From the cell containing the given text, extract its center point as [x, y] coordinate. 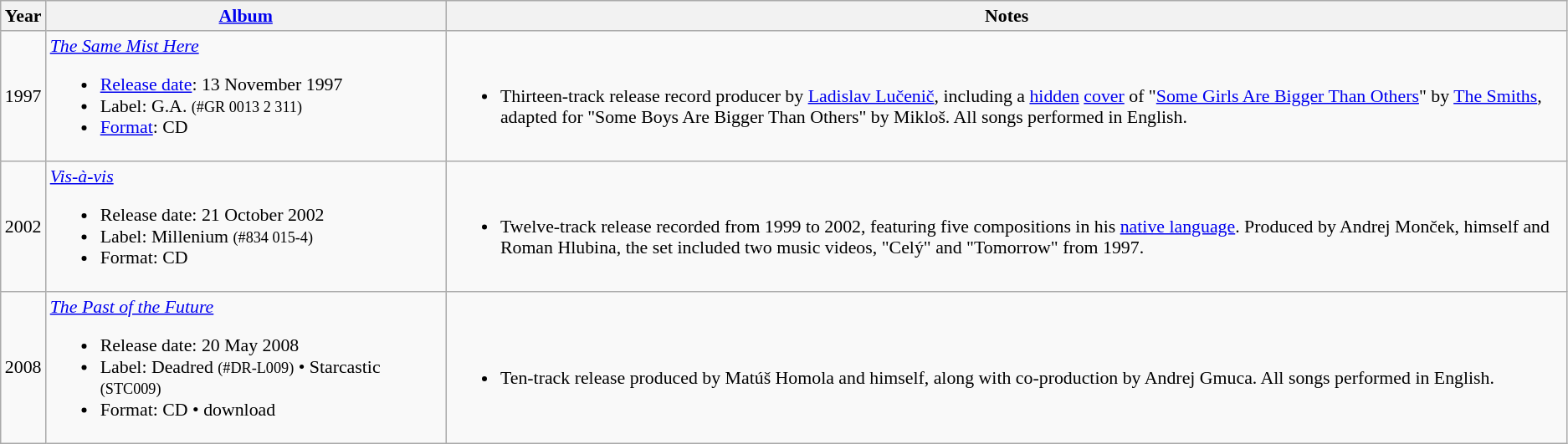
1997 [23, 95]
2002 [23, 226]
Ten-track release produced by Matúš Homola and himself, along with co-production by Andrej Gmuca. All songs performed in English. [1007, 366]
Album [246, 15]
Notes [1007, 15]
The Past of the FutureRelease date: 20 May 2008Label: Deadred (#DR-L009) • Starcastic (STC009)Format: CD • download [246, 366]
Year [23, 15]
2008 [23, 366]
Vis-à-visRelease date: 21 October 2002Label: Millenium (#834 015-4)Format: CD [246, 226]
The Same Mist HereRelease date: 13 November 1997Label: G.A. (#GR 0013 2 311)Format: CD [246, 95]
